Find where the given text appears and provide that cell's center as [x, y] coordinate. 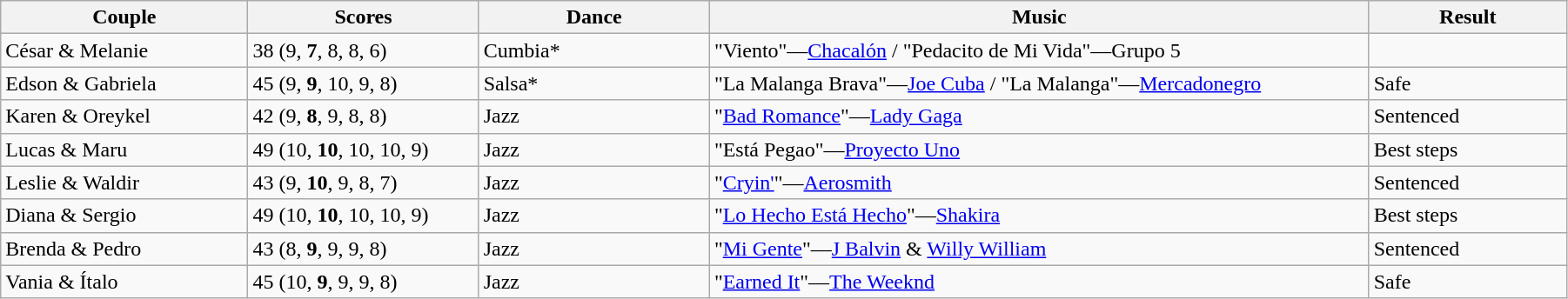
"La Malanga Brava"—Joe Cuba / "La Malanga"—Mercadonegro [1039, 83]
Result [1467, 17]
Cumbia* [593, 50]
"Mi Gente"—J Balvin & Willy William [1039, 249]
"Bad Romance"—Lady Gaga [1039, 116]
38 (9, 7, 8, 8, 6) [364, 50]
"Earned It"—The Weeknd [1039, 282]
43 (8, 9, 9, 9, 8) [364, 249]
45 (10, 9, 9, 9, 8) [364, 282]
43 (9, 10, 9, 8, 7) [364, 183]
"Viento"—Chacalón / "Pedacito de Mi Vida"—Grupo 5 [1039, 50]
Brenda & Pedro [124, 249]
"Lo Hecho Está Hecho"—Shakira [1039, 216]
César & Melanie [124, 50]
Karen & Oreykel [124, 116]
"Cryin'"—Aerosmith [1039, 183]
Dance [593, 17]
Edson & Gabriela [124, 83]
45 (9, 9, 10, 9, 8) [364, 83]
Diana & Sergio [124, 216]
Music [1039, 17]
Leslie & Waldir [124, 183]
Lucas & Maru [124, 149]
"Está Pegao"—Proyecto Uno [1039, 149]
Salsa* [593, 83]
Vania & Ítalo [124, 282]
Couple [124, 17]
42 (9, 8, 9, 8, 8) [364, 116]
Scores [364, 17]
